Determine the (x, y) coordinate at the center of the cell enclosing the given text.  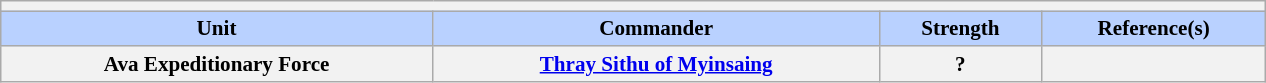
Unit (216, 28)
Commander (656, 28)
Strength (960, 28)
Ava Expeditionary Force (216, 64)
? (960, 64)
Reference(s) (1153, 28)
Thray Sithu of Myinsaing (656, 64)
